Extract the (x, y) coordinate from the center of the cell holding the provided text.  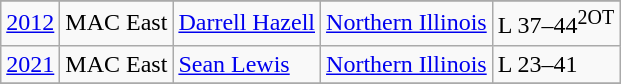
Sean Lewis (247, 64)
2012 (30, 24)
Darrell Hazell (247, 24)
2021 (30, 64)
L 23–41 (556, 64)
L 37–442OT (556, 24)
